Provide the (X, Y) coordinate of the cell's center where the given text is located.  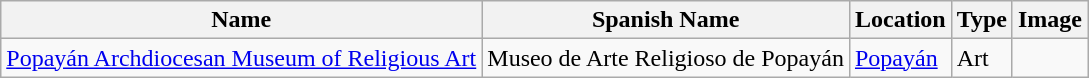
Museo de Arte Religioso de Popayán (666, 58)
Image (1050, 20)
Art (982, 58)
Location (900, 20)
Type (982, 20)
Popayán Archdiocesan Museum of Religious Art (242, 58)
Name (242, 20)
Spanish Name (666, 20)
Popayán (900, 58)
